Detect which cell encompasses the target text, then output its [x, y] center coordinate. 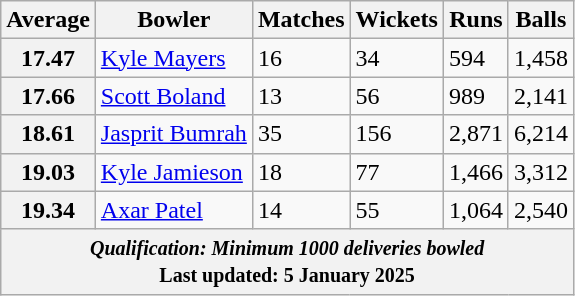
16 [301, 58]
Matches [301, 20]
13 [301, 96]
77 [396, 172]
Average [48, 20]
56 [396, 96]
35 [301, 134]
1,458 [540, 58]
Wickets [396, 20]
Scott Boland [174, 96]
55 [396, 210]
3,312 [540, 172]
2,141 [540, 96]
1,064 [476, 210]
18.61 [48, 134]
2,871 [476, 134]
Bowler [174, 20]
34 [396, 58]
17.47 [48, 58]
Qualification: Minimum 1000 deliveries bowled Last updated: 5 January 2025 [288, 262]
Runs [476, 20]
18 [301, 172]
989 [476, 96]
19.03 [48, 172]
Jasprit Bumrah [174, 134]
17.66 [48, 96]
Axar Patel [174, 210]
2,540 [540, 210]
1,466 [476, 172]
594 [476, 58]
Kyle Mayers [174, 58]
14 [301, 210]
6,214 [540, 134]
Kyle Jamieson [174, 172]
156 [396, 134]
19.34 [48, 210]
Balls [540, 20]
